Identify which cell holds the provided text, then report its [x, y] central coordinate. 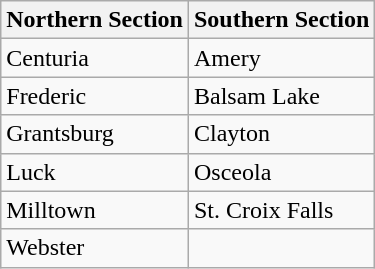
Clayton [281, 134]
Webster [95, 248]
Osceola [281, 172]
St. Croix Falls [281, 210]
Frederic [95, 96]
Balsam Lake [281, 96]
Milltown [95, 210]
Centuria [95, 58]
Southern Section [281, 20]
Luck [95, 172]
Grantsburg [95, 134]
Amery [281, 58]
Northern Section [95, 20]
